Scan for the cell matching the given text and deliver its [x, y] coordinate at center. 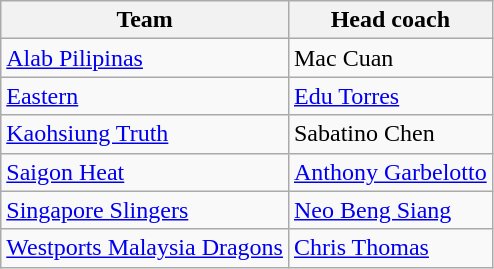
Team [145, 20]
Mac Cuan [390, 58]
Sabatino Chen [390, 134]
Edu Torres [390, 96]
Kaohsiung Truth [145, 134]
Neo Beng Siang [390, 210]
Westports Malaysia Dragons [145, 248]
Alab Pilipinas [145, 58]
Eastern [145, 96]
Anthony Garbelotto [390, 172]
Saigon Heat [145, 172]
Head coach [390, 20]
Singapore Slingers [145, 210]
Chris Thomas [390, 248]
